Scan for the cell matching the given text and deliver its (x, y) coordinate at center. 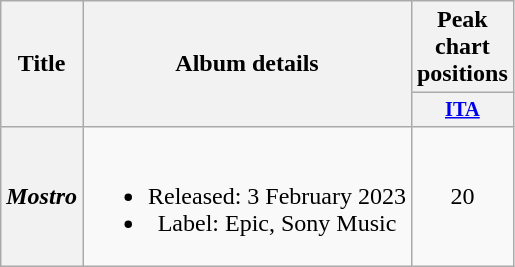
Released: 3 February 2023Label: Epic, Sony Music (246, 196)
Album details (246, 64)
ITA (462, 110)
Mostro (42, 196)
Title (42, 64)
Peak chart positions (462, 47)
20 (462, 196)
